Pinpoint the cell where the given text exists, returning its (X, Y) midpoint coordinate. 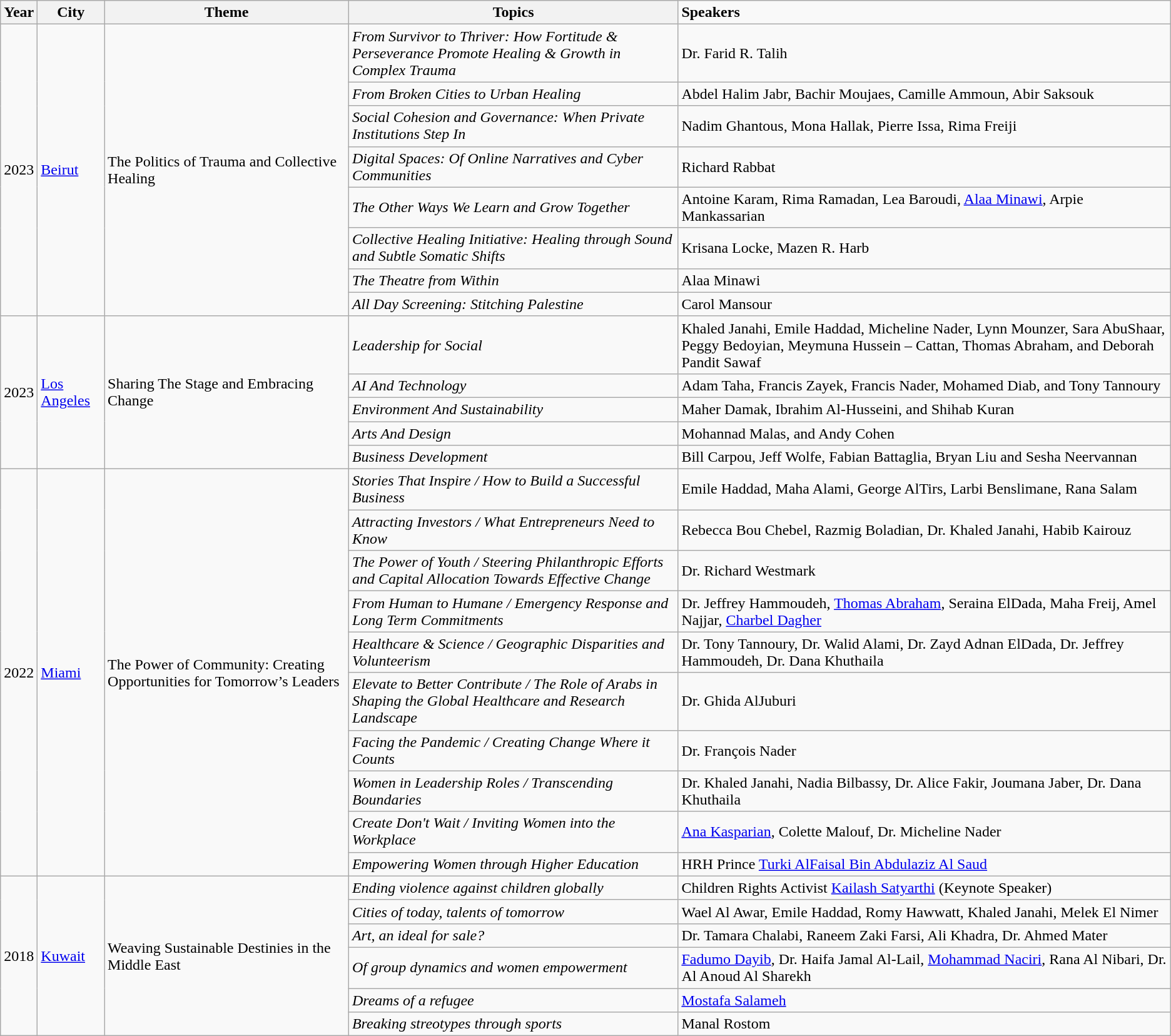
Ana Kasparian, Colette Malouf, Dr. Micheline Nader (925, 832)
Women in Leadership Roles / Transcending Boundaries (513, 791)
From Broken Cities to Urban Healing (513, 94)
Dr. Farid R. Talih (925, 53)
The Other Ways We Learn and Grow Together (513, 208)
Dr. Khaled Janahi, Nadia Bilbassy, Dr. Alice Fakir, Joumana Jaber, Dr. Dana Khuthaila (925, 791)
Art, an ideal for sale? (513, 935)
Bill Carpou, Jeff Wolfe, Fabian Battaglia, Bryan Liu and Sesha Neervannan (925, 457)
Social Cohesion and Governance: When Private Institutions Step In (513, 126)
Breaking streotypes through sports (513, 1024)
Create Don't Wait / Inviting Women into the Workplace (513, 832)
Dr. Tony Tannoury, Dr. Walid Alami, Dr. Zayd Adnan ElDada, Dr. Jeffrey Hammoudeh, Dr. Dana Khuthaila (925, 652)
From Survivor to Thriver: How Fortitude & Perseverance Promote Healing & Growth in Complex Trauma (513, 53)
Dr. Jeffrey Hammoudeh, Thomas Abraham, Seraina ElDada, Maha Freij, Amel Najjar, Charbel Dagher (925, 612)
The Power of Community: Creating Opportunities for Tomorrow’s Leaders (226, 673)
Cities of today, talents of tomorrow (513, 912)
From Human to Humane / Emergency Response and Long Term Commitments (513, 612)
2022 (19, 673)
Manal Rostom (925, 1024)
Theme (226, 13)
Speakers (925, 13)
Adam Taha, Francis Zayek, Francis Nader, Mohamed Diab, and Tony Tannoury (925, 385)
Ending violence against children globally (513, 888)
The Politics of Trauma and Collective Healing (226, 170)
Emile Haddad, Maha Alami, George AlTirs, Larbi Benslimane, Rana Salam (925, 489)
Wael Al Awar, Emile Haddad, Romy Hawwatt, Khaled Janahi, Melek El Nimer (925, 912)
Dr. Richard Westmark (925, 571)
Stories That Inspire / How to Build a Successful Business (513, 489)
Collective Healing Initiative: Healing through Sound and Subtle Somatic Shifts (513, 248)
AI And Technology (513, 385)
Empowering Women through Higher Education (513, 864)
Maher Damak, Ibrahim Al-Husseini, and Shihab Kuran (925, 409)
Attracting Investors / What Entrepreneurs Need to Know (513, 531)
City (71, 13)
Children Rights Activist Kailash Satyarthi (Keynote Speaker) (925, 888)
Sharing The Stage and Embracing Change (226, 392)
Business Development (513, 457)
Rebecca Bou Chebel, Razmig Boladian, Dr. Khaled Janahi, Habib Kairouz (925, 531)
Krisana Locke, Mazen R. Harb (925, 248)
Dreams of a refugee (513, 1000)
Carol Mansour (925, 304)
The Theatre from Within (513, 280)
Mostafa Salameh (925, 1000)
Leadership for Social (513, 345)
Mohannad Malas, and Andy Cohen (925, 434)
All Day Screening: Stitching Palestine (513, 304)
Abdel Halim Jabr, Bachir Moujaes, Camille Ammoun, Abir Saksouk (925, 94)
Alaa Minawi (925, 280)
Miami (71, 673)
Antoine Karam, Rima Ramadan, Lea Baroudi, Alaa Minawi, Arpie Mankassarian (925, 208)
HRH Prince Turki AlFaisal Bin Abdulaziz Al Saud (925, 864)
Elevate to Better Contribute / The Role of Arabs in Shaping the Global Healthcare and Research Landscape (513, 701)
Weaving Sustainable Destinies in the Middle East (226, 956)
Of group dynamics and women empowerment (513, 967)
Dr. Ghida AlJuburi (925, 701)
Fadumo Dayib, Dr. Haifa Jamal Al-Lail, Mohammad Naciri, Rana Al Nibari, Dr. Al Anoud Al Sharekh (925, 967)
Arts And Design (513, 434)
Facing the Pandemic / Creating Change Where it Counts (513, 751)
Dr. Tamara Chalabi, Raneem Zaki Farsi, Ali Khadra, Dr. Ahmed Mater (925, 935)
Healthcare & Science / Geographic Disparities and Volunteerism (513, 652)
Beirut (71, 170)
Kuwait (71, 956)
Nadim Ghantous, Mona Hallak, Pierre Issa, Rima Freiji (925, 126)
Dr. François Nader (925, 751)
Richard Rabbat (925, 166)
Digital Spaces: Of Online Narratives and Cyber Communities (513, 166)
Los Angeles (71, 392)
Year (19, 13)
The Power of Youth / Steering Philanthropic Efforts and Capital Allocation Towards Effective Change (513, 571)
2018 (19, 956)
Environment And Sustainability (513, 409)
Topics (513, 13)
